For the text-containing cell, return its midpoint in (X, Y) coordinate format. 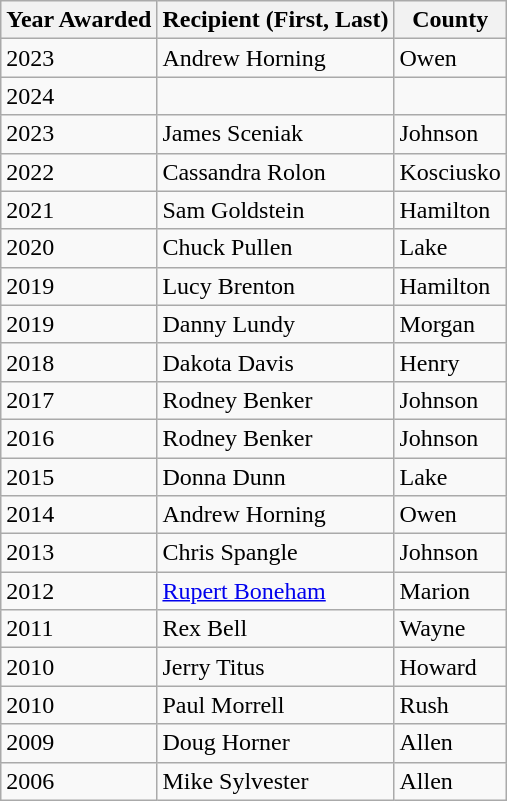
Chris Spangle (276, 553)
James Sceniak (276, 134)
2006 (79, 781)
Paul Morrell (276, 705)
Doug Horner (276, 743)
2014 (79, 515)
2022 (79, 172)
Recipient (First, Last) (276, 20)
2018 (79, 362)
2024 (79, 96)
2020 (79, 248)
Donna Dunn (276, 477)
Jerry Titus (276, 667)
2015 (79, 477)
Cassandra Rolon (276, 172)
Chuck Pullen (276, 248)
2009 (79, 743)
Morgan (450, 324)
Rush (450, 705)
Rupert Boneham (276, 591)
Rex Bell (276, 629)
Lucy Brenton (276, 286)
Henry (450, 362)
Year Awarded (79, 20)
Marion (450, 591)
2017 (79, 400)
2011 (79, 629)
Wayne (450, 629)
Kosciusko (450, 172)
Sam Goldstein (276, 210)
2021 (79, 210)
2013 (79, 553)
Dakota Davis (276, 362)
2012 (79, 591)
County (450, 20)
Danny Lundy (276, 324)
2016 (79, 438)
Howard (450, 667)
Mike Sylvester (276, 781)
